Identify which cell holds the provided text, then report its [x, y] central coordinate. 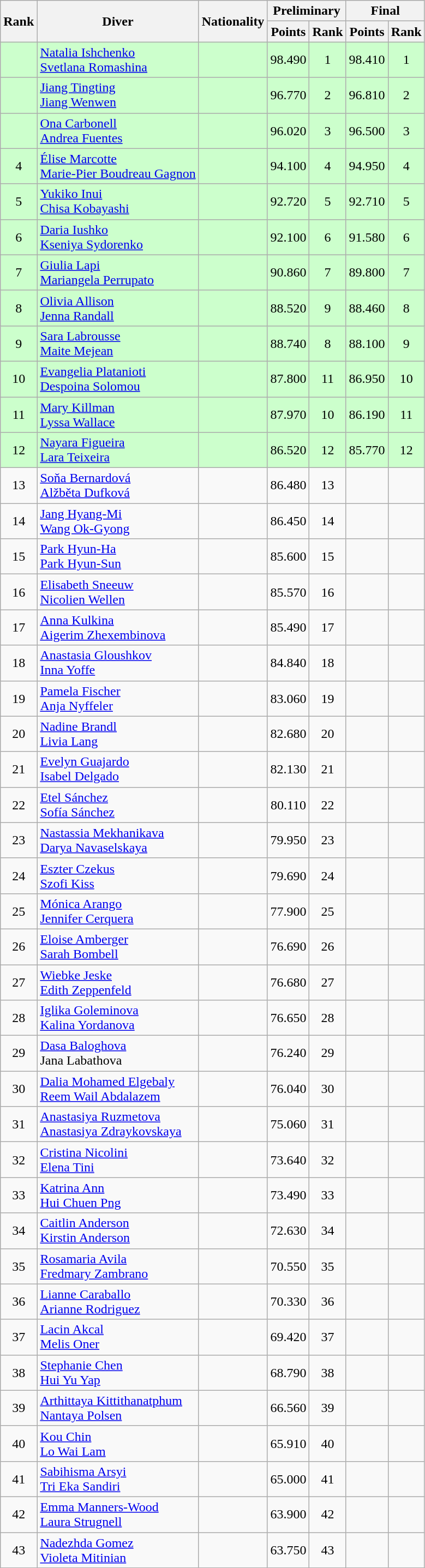
Preliminary [307, 11]
Etel SánchezSofía Sánchez [118, 805]
Eszter CzekusSzofi Kiss [118, 876]
82.130 [288, 769]
92.100 [288, 237]
Wiebke JeskeEdith Zeppenfeld [118, 982]
Eloise AmbergerSarah Bombell [118, 947]
98.410 [367, 60]
82.680 [288, 734]
Yukiko InuiChisa Kobayashi [118, 202]
63.900 [288, 1514]
Lacin AkcalMelis Oner [118, 1337]
Sabihisma ArsyiTri Eka Sandiri [118, 1479]
92.720 [288, 202]
Jiang TingtingJiang Wenwen [118, 95]
Daria IushkoKseniya Sydorenko [118, 237]
85.600 [288, 556]
Evelyn GuajardoIsabel Delgado [118, 769]
Nationality [233, 21]
Dalia Mohamed ElgebalyReem Wail Abdalazem [118, 1089]
85.570 [288, 592]
88.460 [367, 308]
83.060 [288, 698]
Final [385, 11]
76.650 [288, 1018]
69.420 [288, 1337]
80.110 [288, 805]
73.640 [288, 1160]
85.490 [288, 627]
94.100 [288, 166]
Nadezhda GomezVioleta Mitinian [118, 1550]
65.910 [288, 1443]
96.770 [288, 95]
Natalia IshchenkoSvetlana Romashina [118, 60]
87.800 [288, 379]
89.800 [367, 273]
75.060 [288, 1125]
Iglika GoleminovaKalina Yordanova [118, 1018]
73.490 [288, 1195]
Caitlin AndersonKirstin Anderson [118, 1230]
63.750 [288, 1550]
98.490 [288, 60]
Anastasia GloushkovInna Yoffe [118, 663]
91.580 [367, 237]
96.500 [367, 131]
68.790 [288, 1372]
Kou ChinLo Wai Lam [118, 1443]
86.520 [288, 450]
85.770 [367, 450]
Cristina NicoliniElena Tini [118, 1160]
96.810 [367, 95]
Rosamaria AvilaFredmary Zambrano [118, 1266]
Nadine BrandlLivia Lang [118, 734]
Nayara FigueiraLara Teixeira [118, 450]
90.860 [288, 273]
Mary KillmanLyssa Wallace [118, 414]
66.560 [288, 1408]
86.450 [288, 521]
87.970 [288, 414]
94.950 [367, 166]
84.840 [288, 663]
86.950 [367, 379]
Katrina AnnHui Chuen Png [118, 1195]
Park Hyun-HaPark Hyun-Sun [118, 556]
92.710 [367, 202]
Anastasiya RuzmetovaAnastasiya Zdraykovskaya [118, 1125]
88.740 [288, 344]
70.550 [288, 1266]
Arthittaya KittithanatphumNantaya Polsen [118, 1408]
79.950 [288, 840]
Evangelia PlataniotiDespoina Solomou [118, 379]
Élise MarcotteMarie-Pier Boudreau Gagnon [118, 166]
Lianne CaraballoArianne Rodriguez [118, 1301]
Stephanie ChenHui Yu Yap [118, 1372]
Anna KulkinaAigerim Zhexembinova [118, 627]
88.520 [288, 308]
76.690 [288, 947]
86.190 [367, 414]
96.020 [288, 131]
Ona CarbonellAndrea Fuentes [118, 131]
Nastassia MekhanikavaDarya Navaselskaya [118, 840]
Mónica ArangoJennifer Cerquera [118, 911]
Olivia AllisonJenna Randall [118, 308]
Pamela FischerAnja Nyffeler [118, 698]
76.680 [288, 982]
76.240 [288, 1054]
Sara LabrousseMaite Mejean [118, 344]
70.330 [288, 1301]
Soňa BernardováAlžběta Dufková [118, 485]
Elisabeth SneeuwNicolien Wellen [118, 592]
Giulia LapiMariangela Perrupato [118, 273]
Dasa BaloghovaJana Labathova [118, 1054]
79.690 [288, 876]
86.480 [288, 485]
88.100 [367, 344]
76.040 [288, 1089]
Diver [118, 21]
Jang Hyang-MiWang Ok-Gyong [118, 521]
Emma Manners-WoodLaura Strugnell [118, 1514]
72.630 [288, 1230]
65.000 [288, 1479]
77.900 [288, 911]
